Detect which cell encompasses the target text, then output its (x, y) center coordinate. 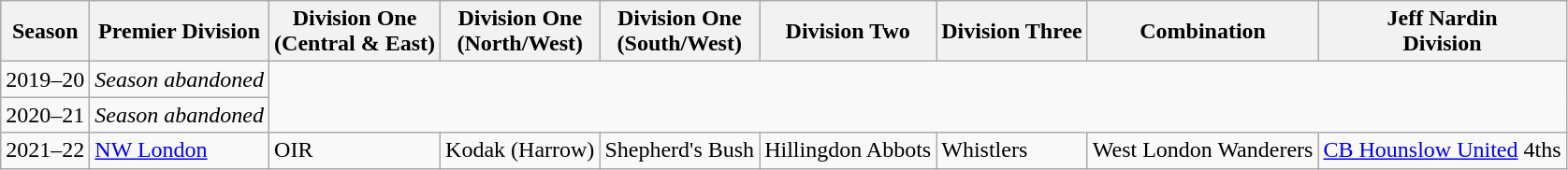
NW London (180, 150)
West London Wanderers (1203, 150)
Premier Division (180, 32)
Hillingdon Abbots (848, 150)
Shepherd's Bush (679, 150)
OIR (356, 150)
2020–21 (45, 115)
Season (45, 32)
Combination (1203, 32)
Division Three (1012, 32)
Kodak (Harrow) (520, 150)
Division One (Central & East) (356, 32)
Division One (South/West) (679, 32)
Division One (North/West) (520, 32)
Jeff Nardin Division (1443, 32)
Division Two (848, 32)
2019–20 (45, 79)
CB Hounslow United 4ths (1443, 150)
2021–22 (45, 150)
Whistlers (1012, 150)
